Locate the cell with the specified text and output its [X, Y] center coordinate. 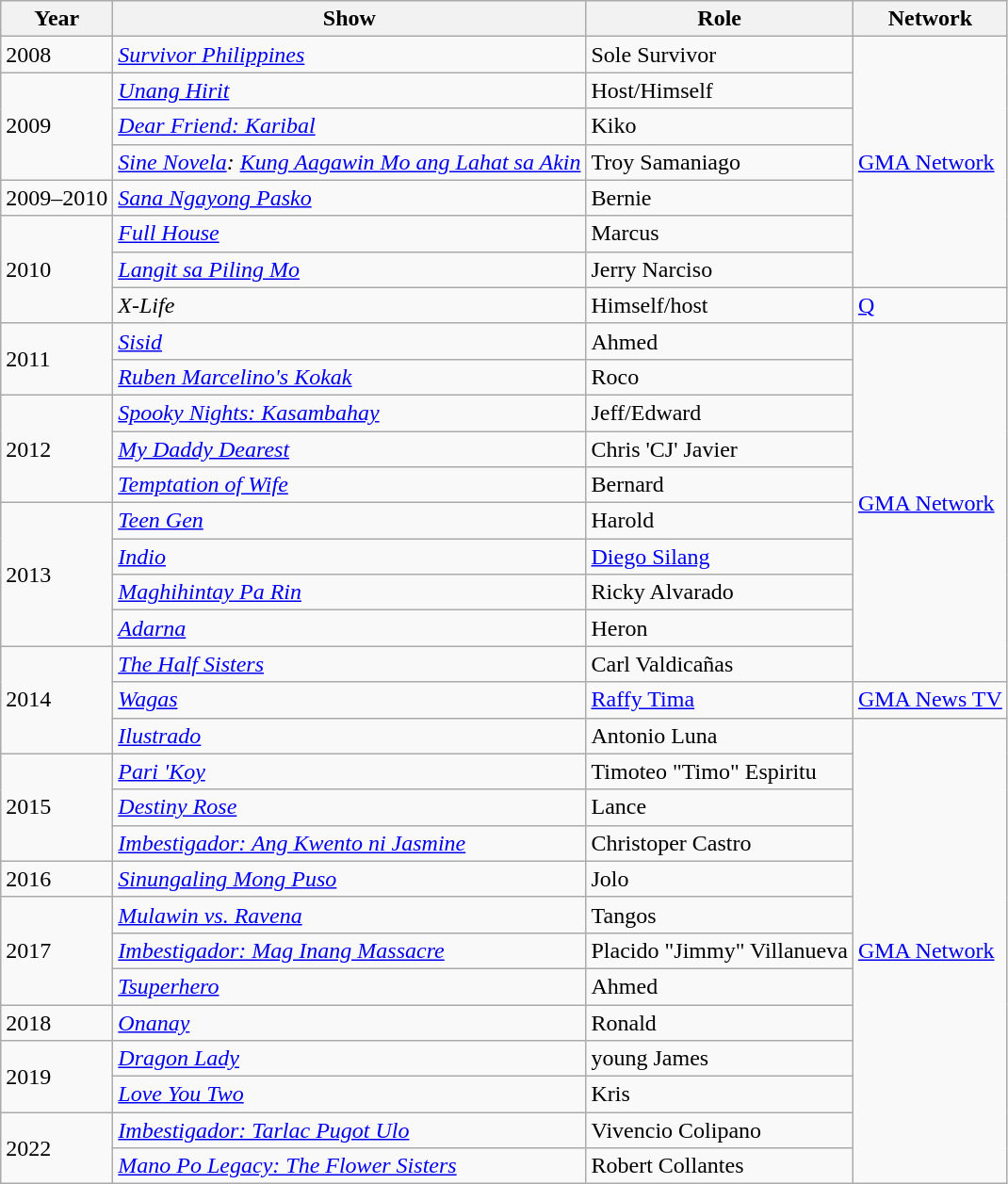
Raffy Tima [720, 700]
Bernie [720, 198]
Love You Two [350, 1095]
Wagas [350, 700]
2015 [57, 807]
Jolo [720, 879]
2017 [57, 950]
Placido "Jimmy" Villanueva [720, 950]
Imbestigador: Ang Kwento ni Jasmine [350, 843]
Imbestigador: Mag Inang Massacre [350, 950]
Q [930, 305]
Jerry Narciso [720, 269]
My Daddy Dearest [350, 449]
Sinungaling Mong Puso [350, 879]
Onanay [350, 1022]
Robert Collantes [720, 1166]
2022 [57, 1148]
Bernard [720, 485]
Adarna [350, 628]
Diego Silang [720, 557]
Imbestigador: Tarlac Pugot Ulo [350, 1130]
Role [720, 19]
Indio [350, 557]
Dear Friend: Karibal [350, 126]
2019 [57, 1077]
Lance [720, 807]
Sana Ngayong Pasko [350, 198]
Carl Valdicañas [720, 664]
Sisid [350, 341]
Survivor Philippines [350, 55]
Kiko [720, 126]
Heron [720, 628]
Mulawin vs. Ravena [350, 915]
Host/Himself [720, 90]
Teen Gen [350, 521]
Marcus [720, 234]
Ilustrado [350, 736]
Full House [350, 234]
Sole Survivor [720, 55]
Year [57, 19]
young James [720, 1059]
Ruben Marcelino's Kokak [350, 377]
Ronald [720, 1022]
X-Life [350, 305]
Network [930, 19]
2012 [57, 448]
The Half Sisters [350, 664]
Tangos [720, 915]
Maghihintay Pa Rin [350, 592]
Harold [720, 521]
GMA News TV [930, 700]
2008 [57, 55]
2011 [57, 359]
Jeff/Edward [720, 413]
Langit sa Piling Mo [350, 269]
Destiny Rose [350, 807]
Timoteo "Timo" Espiritu [720, 771]
Antonio Luna [720, 736]
Dragon Lady [350, 1059]
Kris [720, 1095]
Troy Samaniago [720, 162]
Ricky Alvarado [720, 592]
Tsuperhero [350, 986]
2018 [57, 1022]
Himself/host [720, 305]
Roco [720, 377]
2009–2010 [57, 198]
2009 [57, 126]
2014 [57, 700]
2016 [57, 879]
Sine Novela: Kung Aagawin Mo ang Lahat sa Akin [350, 162]
2010 [57, 269]
Unang Hirit [350, 90]
Pari 'Koy [350, 771]
Show [350, 19]
Mano Po Legacy: The Flower Sisters [350, 1166]
Temptation of Wife [350, 485]
Vivencio Colipano [720, 1130]
Chris 'CJ' Javier [720, 449]
Christoper Castro [720, 843]
Spooky Nights: Kasambahay [350, 413]
2013 [57, 575]
